Determine the (X, Y) coordinate at the center of the cell enclosing the given text.  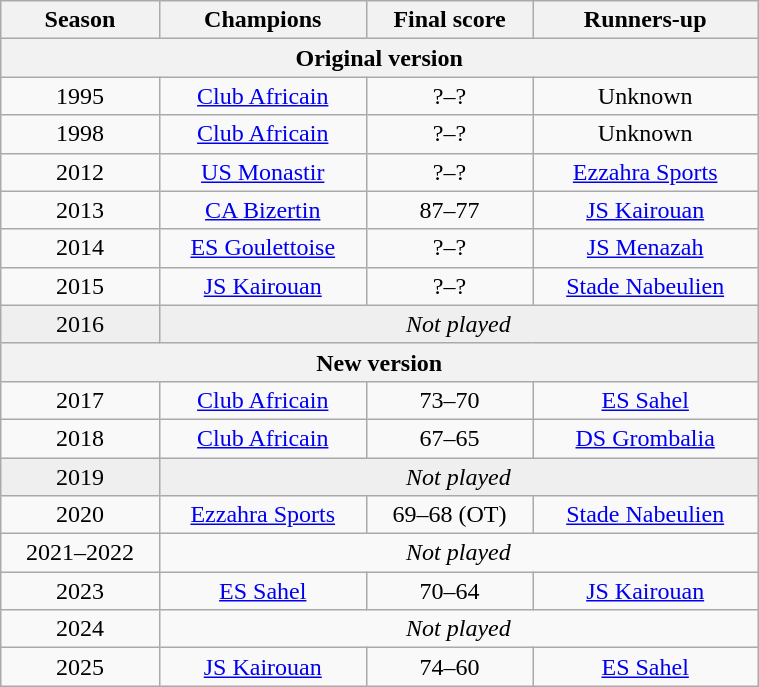
2013 (80, 210)
2015 (80, 286)
2019 (80, 477)
New version (380, 362)
Runners-up (646, 20)
Champions (262, 20)
2014 (80, 248)
70–64 (449, 591)
2016 (80, 324)
2025 (80, 667)
2018 (80, 438)
2012 (80, 172)
2024 (80, 629)
2021–2022 (80, 553)
Season (80, 20)
ES Goulettoise (262, 248)
73–70 (449, 400)
JS Menazah (646, 248)
CA Bizertin (262, 210)
2017 (80, 400)
87–77 (449, 210)
US Monastir (262, 172)
67–65 (449, 438)
2020 (80, 515)
2023 (80, 591)
Original version (380, 58)
Final score (449, 20)
DS Grombalia (646, 438)
1998 (80, 134)
1995 (80, 96)
74–60 (449, 667)
69–68 (OT) (449, 515)
